Output the [X, Y] coordinate of the center of the cell containing the given text.  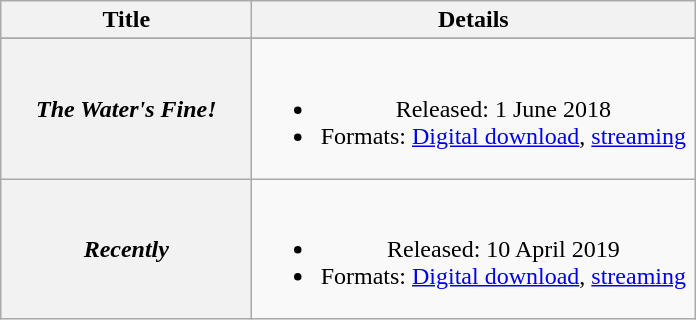
Recently [126, 249]
The Water's Fine! [126, 109]
Title [126, 20]
Released: 10 April 2019Formats: Digital download, streaming [474, 249]
Released: 1 June 2018Formats: Digital download, streaming [474, 109]
Details [474, 20]
